Output the (X, Y) coordinate of the center of the cell containing the given text.  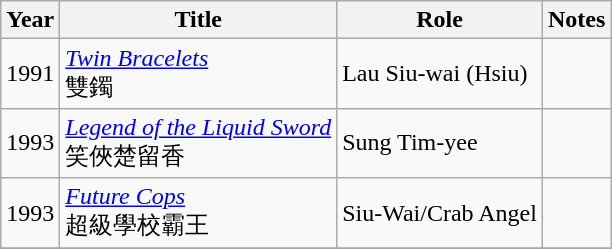
Legend of the Liquid Sword笑俠楚留香 (198, 143)
Lau Siu-wai (Hsiu) (440, 74)
Title (198, 20)
Siu-Wai/Crab Angel (440, 213)
Year (30, 20)
Role (440, 20)
Sung Tim-yee (440, 143)
1991 (30, 74)
Future Cops超級學校霸王 (198, 213)
Twin Bracelets雙鐲 (198, 74)
Notes (576, 20)
